From the cell containing the given text, extract its center point as [X, Y] coordinate. 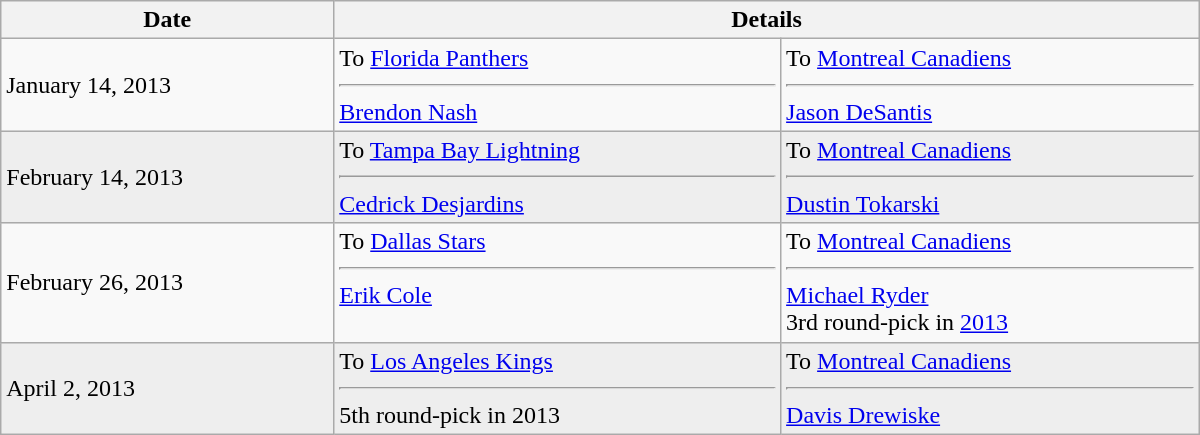
January 14, 2013 [168, 85]
To Montreal Canadiens Davis Drewiske [990, 388]
April 2, 2013 [168, 388]
To Montreal Canadiens Michael Ryder3rd round-pick in 2013 [990, 282]
To Montreal Canadiens Dustin Tokarski [990, 177]
To Los Angeles Kings 5th round-pick in 2013 [558, 388]
February 26, 2013 [168, 282]
To Dallas Stars Erik Cole [558, 282]
Details [767, 20]
To Florida Panthers Brendon Nash [558, 85]
To Montreal Canadiens Jason DeSantis [990, 85]
February 14, 2013 [168, 177]
To Tampa Bay Lightning Cedrick Desjardins [558, 177]
Date [168, 20]
